Locate the cell with the specified text and output its [x, y] center coordinate. 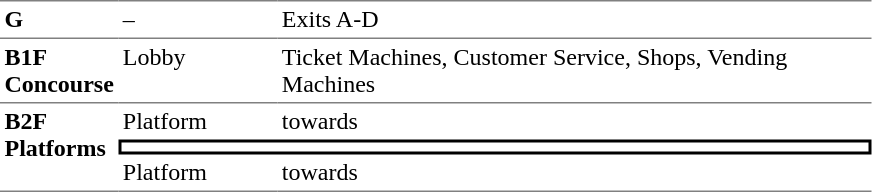
Exits A-D [574, 19]
G [59, 19]
B2FPlatforms [59, 148]
– [198, 19]
Lobby [198, 71]
B1FConcourse [59, 71]
Ticket Machines, Customer Service, Shops, Vending Machines [574, 71]
